Capture the cell that displays the provided text and extract its (x, y) central coordinate. 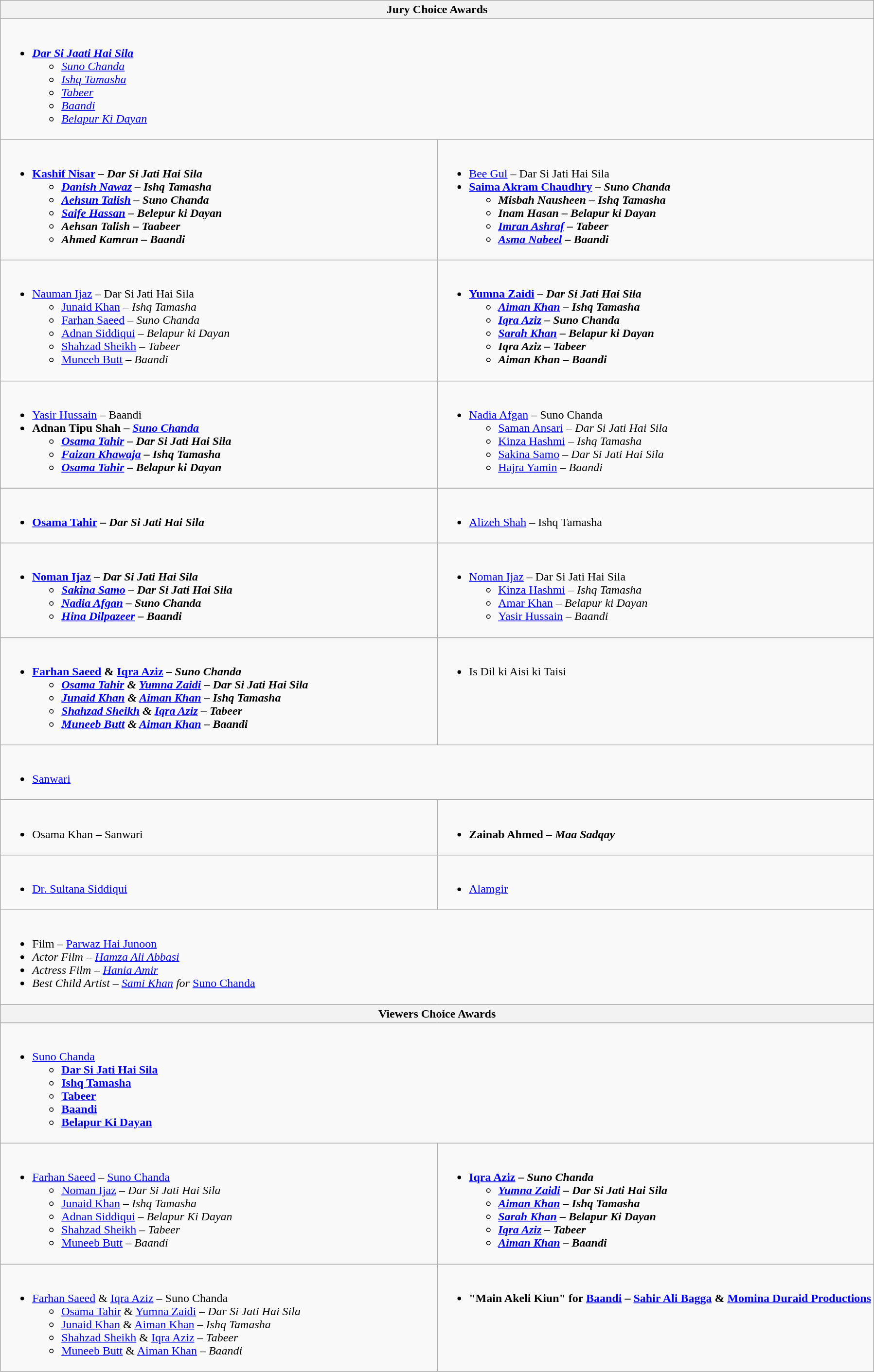
Is Dil ki Aisi ki Taisi (656, 691)
"Main Akeli Kiun" for Baandi – Sahir Ali Bagga & Momina Duraid Productions (656, 1318)
Suno ChandaDar Si Jati Hai SilaIshq TamashaTabeerBaandiBelapur Ki Dayan (437, 1083)
Jury Choice Awards (437, 10)
Sanwari (437, 772)
Zainab Ahmed – Maa Sadqay (656, 827)
Film – Parwaz Hai JunoonActor Film – Hamza Ali AbbasiActress Film – Hania AmirBest Child Artist – Sami Khan for Suno Chanda (437, 957)
Iqra Aziz – Suno ChandaYumna Zaidi – Dar Si Jati Hai SilaAiman Khan – Ishq TamashaSarah Khan – Belapur Ki DayanIqra Aziz – TabeerAiman Khan – Baandi (656, 1204)
Yumna Zaidi – Dar Si Jati Hai SilaAiman Khan – Ishq TamashaIqra Aziz – Suno ChandaSarah Khan – Belapur ki DayanIqra Aziz – TabeerAiman Khan – Baandi (656, 320)
Alizeh Shah – Ishq Tamasha (656, 515)
Dar Si Jaati Hai SilaSuno ChandaIshq TamashaTabeerBaandiBelapur Ki Dayan (437, 79)
Dr. Sultana Siddiqui (219, 882)
Viewers Choice Awards (437, 1014)
Osama Khan – Sanwari (219, 827)
Noman Ijaz – Dar Si Jati Hai SilaSakina Samo – Dar Si Jati Hai SilaNadia Afgan – Suno ChandaHina Dilpazeer – Baandi (219, 590)
Osama Tahir – Dar Si Jati Hai Sila (219, 515)
Yasir Hussain – BaandiAdnan Tipu Shah – Suno ChandaOsama Tahir – Dar Si Jati Hai SilaFaizan Khawaja – Ishq TamashaOsama Tahir – Belapur ki Dayan (219, 435)
Noman Ijaz – Dar Si Jati Hai SilaKinza Hashmi – Ishq TamashaAmar Khan – Belapur ki DayanYasir Hussain – Baandi (656, 590)
Alamgir (656, 882)
Nadia Afgan – Suno ChandaSaman Ansari – Dar Si Jati Hai SilaKinza Hashmi – Ishq TamashaSakina Samo – Dar Si Jati Hai SilaHajra Yamin – Baandi (656, 435)
